From the cell containing the given text, extract its center point as (X, Y) coordinate. 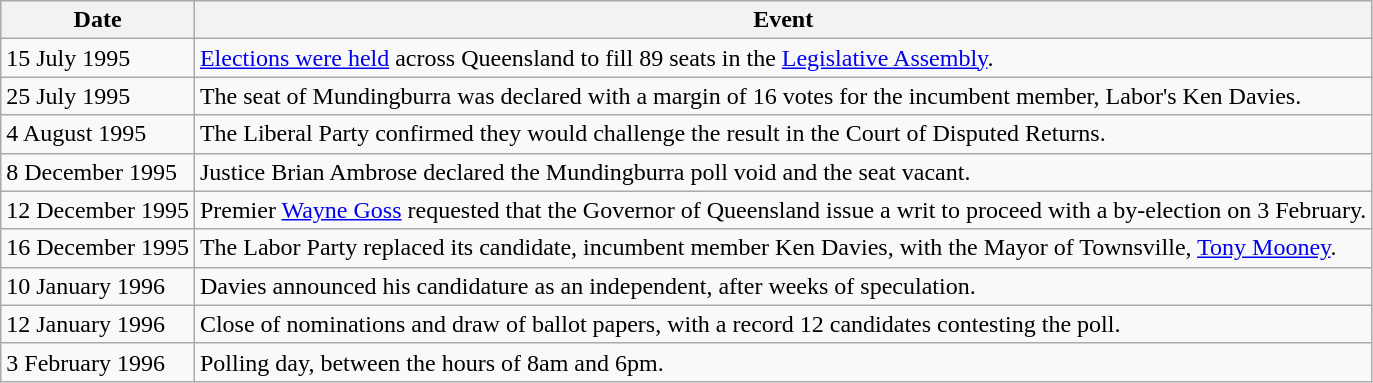
12 January 1996 (98, 324)
4 August 1995 (98, 134)
12 December 1995 (98, 210)
Polling day, between the hours of 8am and 6pm. (782, 362)
The seat of Mundingburra was declared with a margin of 16 votes for the incumbent member, Labor's Ken Davies. (782, 96)
10 January 1996 (98, 286)
Justice Brian Ambrose declared the Mundingburra poll void and the seat vacant. (782, 172)
The Liberal Party confirmed they would challenge the result in the Court of Disputed Returns. (782, 134)
15 July 1995 (98, 58)
Elections were held across Queensland to fill 89 seats in the Legislative Assembly. (782, 58)
Close of nominations and draw of ballot papers, with a record 12 candidates contesting the poll. (782, 324)
Event (782, 20)
8 December 1995 (98, 172)
Date (98, 20)
Davies announced his candidature as an independent, after weeks of speculation. (782, 286)
3 February 1996 (98, 362)
25 July 1995 (98, 96)
The Labor Party replaced its candidate, incumbent member Ken Davies, with the Mayor of Townsville, Tony Mooney. (782, 248)
16 December 1995 (98, 248)
Premier Wayne Goss requested that the Governor of Queensland issue a writ to proceed with a by-election on 3 February. (782, 210)
